Capture the cell that displays the provided text and extract its (x, y) central coordinate. 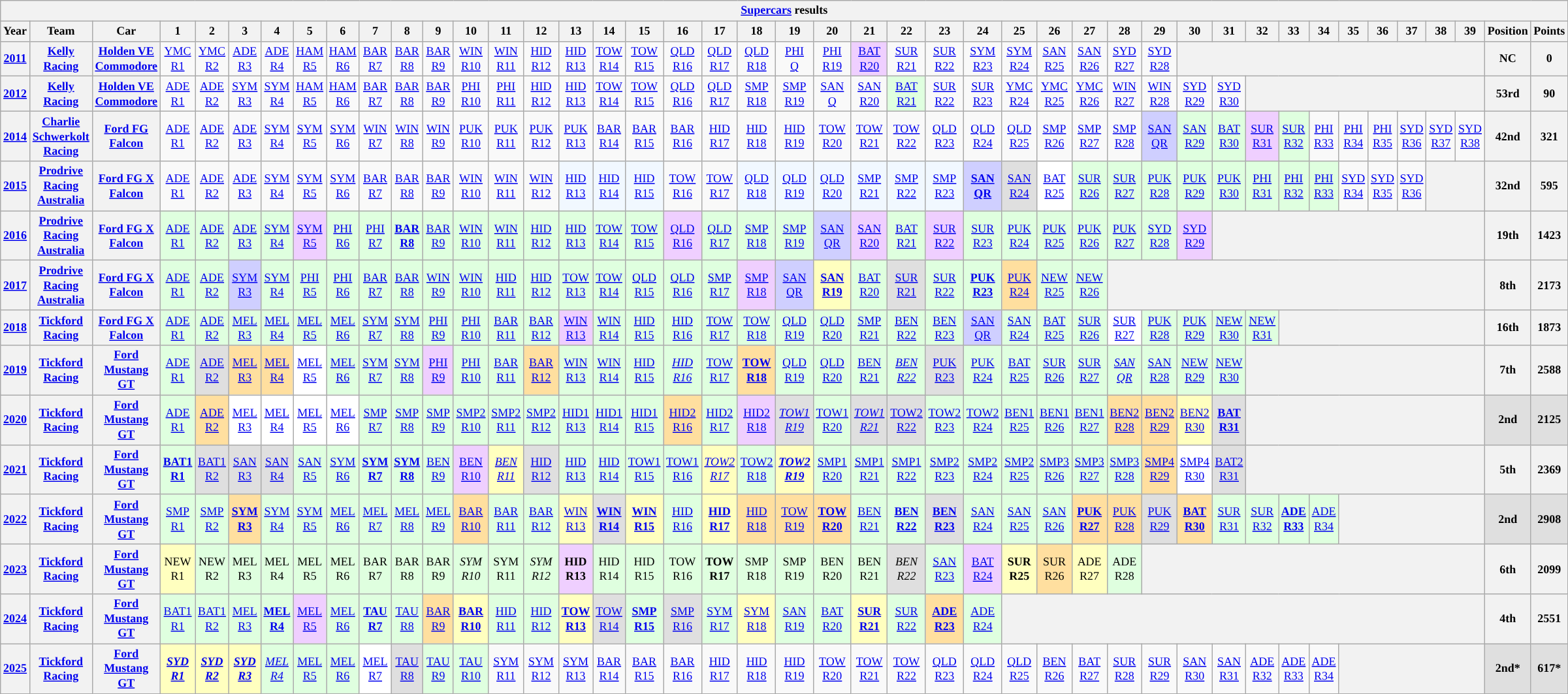
33 (1294, 31)
PUKR11 (506, 136)
19th (1507, 236)
2018 (16, 328)
2099 (1549, 569)
SMP2R24 (983, 469)
2125 (1549, 420)
HID1R15 (644, 420)
NEWR31 (1262, 328)
SMPR23 (944, 186)
21 (869, 31)
SMPR17 (720, 285)
PUKR25 (1055, 236)
SMPR2 (212, 519)
BENR20 (832, 569)
TOW2R22 (906, 420)
TOW1R21 (869, 420)
SMP3R27 (1089, 469)
595 (1549, 186)
19 (794, 31)
SMPR22 (906, 186)
SYMR17 (720, 619)
BENR11 (506, 469)
11 (506, 31)
2173 (1549, 285)
WINR8 (408, 136)
SMP3R26 (1055, 469)
Points (1549, 31)
NEWR25 (1055, 285)
SMPR8 (408, 420)
SANR28 (1160, 370)
2014 (16, 136)
8 (408, 31)
13 (575, 31)
SYDR2 (212, 669)
TOW1R15 (644, 469)
36 (1383, 31)
SMP1R20 (832, 469)
SURR28 (1125, 669)
YMCR25 (1055, 94)
SMP2R23 (944, 469)
PHIR7 (375, 236)
TOW2R17 (720, 469)
BENR9 (439, 469)
7 (375, 31)
16 (682, 31)
SANR23 (944, 569)
16th (1507, 328)
38 (1441, 31)
SYDR27 (1125, 59)
MELR8 (408, 519)
SYMR23 (983, 59)
SMPR7 (375, 420)
Team (61, 31)
PUKR30 (1229, 186)
ADER28 (1125, 569)
53rd (1507, 94)
Supercars results (784, 10)
TAUR10 (471, 669)
30 (1194, 31)
PUKR10 (471, 136)
BEN1R25 (1019, 420)
BEN1R26 (1055, 420)
2588 (1549, 370)
PUKR12 (541, 136)
2022 (16, 519)
Year (16, 31)
SYMR18 (756, 619)
27 (1089, 31)
TOW1R19 (794, 420)
SYDR34 (1353, 186)
SYDR37 (1441, 136)
HID2R17 (720, 420)
SMP4R30 (1194, 469)
2017 (16, 285)
ADER23 (944, 619)
TAUR7 (375, 619)
2nd* (1507, 669)
SMPR1 (178, 519)
PHIR11 (506, 94)
2024 (16, 619)
PHIR31 (1262, 186)
Position (1507, 31)
17 (720, 31)
BEN2R30 (1194, 420)
32nd (1507, 186)
12 (541, 31)
SMPR27 (1089, 136)
BENR26 (1055, 669)
20 (832, 31)
31 (1229, 31)
WINR28 (1160, 94)
SANR5 (310, 469)
28 (1125, 31)
2021 (16, 469)
BENR10 (471, 469)
WINR12 (541, 186)
617* (1549, 669)
3 (244, 31)
SYMR13 (575, 669)
9 (439, 31)
HID1R14 (609, 420)
NEWR1 (178, 569)
SMP4R29 (1160, 469)
35 (1353, 31)
SYDR35 (1383, 186)
NEWR29 (1194, 370)
HID1R13 (575, 420)
Ford FG Falcon (126, 136)
NEWR26 (1089, 285)
SYDR38 (1471, 136)
4 (277, 31)
SMP2R12 (541, 420)
ADER27 (1089, 569)
26 (1055, 31)
Car (126, 31)
SMPR28 (1125, 136)
SYMR24 (1019, 59)
6th (1507, 569)
10 (471, 31)
2908 (1549, 519)
TOW1R16 (682, 469)
2020 (16, 420)
YMCR26 (1089, 94)
BAT2R31 (1229, 469)
SYDR1 (178, 669)
PHIR5 (310, 285)
TOWR19 (794, 519)
7th (1507, 370)
HID2R16 (682, 420)
BATR24 (983, 569)
14 (609, 31)
6 (344, 31)
SMP2R25 (1019, 469)
2015 (16, 186)
2025 (16, 669)
BEN2R29 (1160, 420)
42nd (1507, 136)
TOW2R18 (756, 469)
NC (1507, 59)
NEWR2 (212, 569)
SANR31 (1229, 669)
25 (1019, 31)
1873 (1549, 328)
PHIQ (794, 59)
BATR31 (1229, 420)
SMPR26 (1055, 136)
ADER24 (983, 619)
QLDR15 (644, 285)
BATR27 (1089, 669)
0 (1549, 59)
1 (178, 31)
PHIR19 (832, 59)
SMP1R22 (906, 469)
2551 (1549, 619)
SYDR30 (1229, 94)
TOW2R23 (944, 420)
WINR27 (1125, 94)
PHIR32 (1294, 186)
TAUR9 (439, 669)
18 (756, 31)
SANR29 (1194, 136)
WINR15 (644, 519)
2016 (16, 236)
39 (1471, 31)
SMPR15 (644, 619)
2 (212, 31)
PHIR35 (1383, 136)
SANR3 (244, 469)
2019 (16, 370)
24 (983, 31)
2011 (16, 59)
90 (1549, 94)
YMCR1 (178, 59)
4th (1507, 619)
SURR25 (1019, 569)
SYMR10 (471, 569)
YMCR24 (1019, 94)
29 (1160, 31)
5th (1507, 469)
SMP2R10 (471, 420)
TOW2R24 (983, 420)
YMCR2 (212, 59)
2012 (16, 94)
HID2R18 (756, 420)
22 (906, 31)
34 (1324, 31)
WINR7 (375, 136)
BEN1R27 (1089, 420)
37 (1412, 31)
SMP3R28 (1125, 469)
SANR4 (277, 469)
321 (1549, 136)
PUKR26 (1089, 236)
PUKR13 (575, 136)
SMP1R21 (869, 469)
15 (644, 31)
8th (1507, 285)
TOW1R20 (832, 420)
2369 (1549, 469)
SYDR3 (244, 669)
Charlie Schwerkolt Racing (61, 136)
23 (944, 31)
SURR29 (1160, 669)
1423 (1549, 236)
TOW2R19 (794, 469)
SMPR9 (439, 420)
SANQ (832, 94)
2023 (16, 569)
BEN2R28 (1125, 420)
SMPR16 (682, 619)
SANR30 (1194, 669)
32 (1262, 31)
ADER4 (277, 59)
MELR9 (439, 519)
5 (310, 31)
PHIR34 (1353, 136)
SMP2R11 (506, 420)
ADER32 (1262, 669)
